Find where the given text appears and provide that cell's center as (X, Y) coordinate. 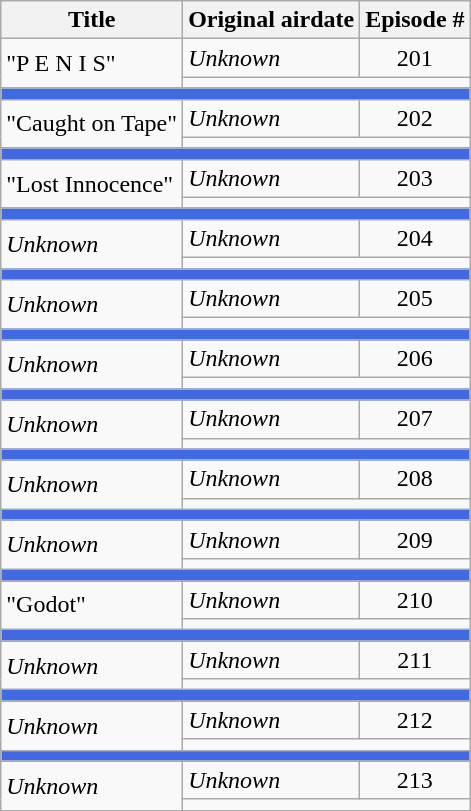
212 (415, 720)
206 (415, 359)
201 (415, 58)
Title (92, 20)
205 (415, 299)
207 (415, 419)
208 (415, 479)
"Lost Innocence" (92, 184)
Episode # (415, 20)
209 (415, 539)
211 (415, 660)
213 (415, 780)
203 (415, 178)
204 (415, 238)
"Godot" (92, 604)
Original airdate (272, 20)
"P E N I S" (92, 64)
202 (415, 118)
210 (415, 599)
"Caught on Tape" (92, 124)
